Search for the cell housing the specified text and yield its [x, y] center coordinate. 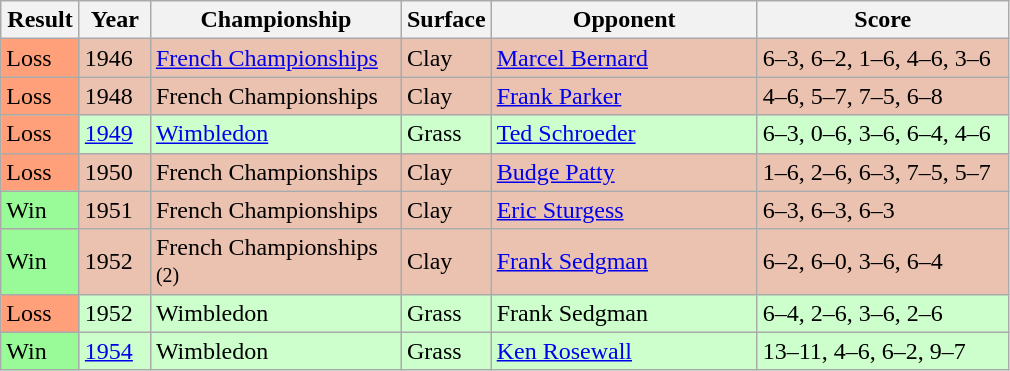
Championship [276, 20]
Ted Schroeder [624, 134]
Frank Parker [624, 96]
Marcel Bernard [624, 58]
4–6, 5–7, 7–5, 6–8 [882, 96]
6–3, 6–2, 1–6, 4–6, 3–6 [882, 58]
1–6, 2–6, 6–3, 7–5, 5–7 [882, 172]
Year [114, 20]
Budge Patty [624, 172]
1951 [114, 210]
6–2, 6–0, 3–6, 6–4 [882, 262]
French Championships (2) [276, 262]
1950 [114, 172]
Ken Rosewall [624, 351]
Surface [446, 20]
1949 [114, 134]
13–11, 4–6, 6–2, 9–7 [882, 351]
6–3, 6–3, 6–3 [882, 210]
Result [40, 20]
Eric Sturgess [624, 210]
6–3, 0–6, 3–6, 6–4, 4–6 [882, 134]
Opponent [624, 20]
1948 [114, 96]
1954 [114, 351]
1946 [114, 58]
6–4, 2–6, 3–6, 2–6 [882, 313]
Score [882, 20]
